Pinpoint the cell where the given text exists, returning its [X, Y] midpoint coordinate. 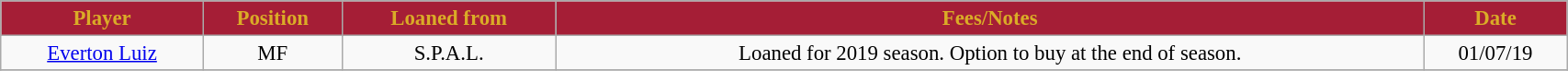
Date [1495, 18]
S.P.A.L. [448, 53]
Player [103, 18]
Position [272, 18]
Loaned from [448, 18]
Fees/Notes [990, 18]
01/07/19 [1495, 53]
MF [272, 53]
Loaned for 2019 season. Option to buy at the end of season. [990, 53]
Everton Luiz [103, 53]
